Return [X, Y] of the center of cell containing provided text 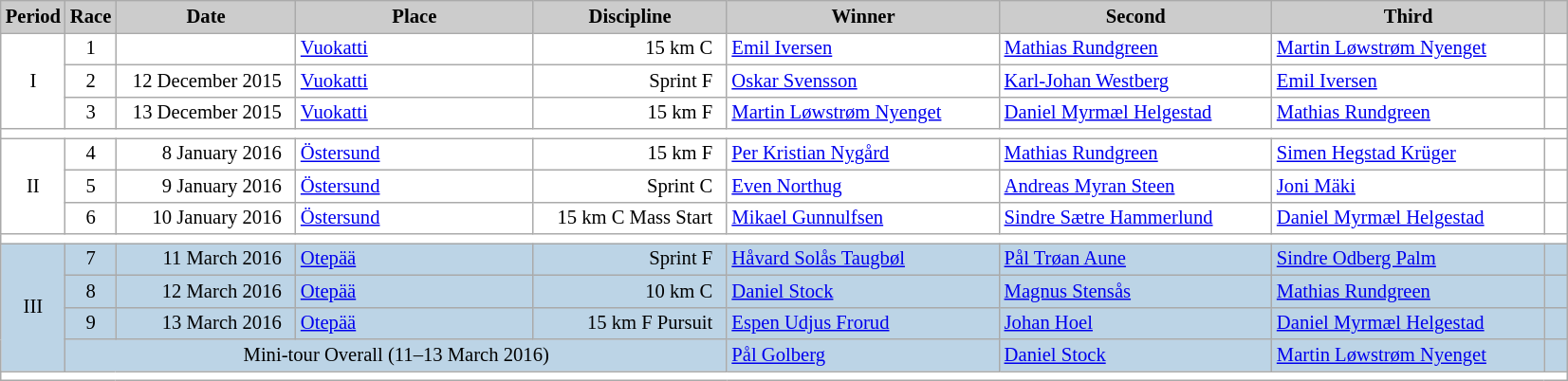
Pål Trøan Aune [1136, 259]
Second [1136, 16]
Even Northug [863, 186]
Place [415, 16]
III [33, 307]
Magnus Stensås [1136, 291]
Discipline [630, 16]
3 [91, 113]
8 January 2016 [206, 154]
13 December 2015 [206, 113]
8 [91, 291]
Per Kristian Nygård [863, 154]
Sindre Odberg Palm [1408, 259]
Karl-Johan Westberg [1136, 81]
4 [91, 154]
Mikael Gunnulfsen [863, 218]
Winner [863, 16]
9 [91, 323]
2 [91, 81]
Håvard Solås Taugbøl [863, 259]
I [33, 80]
Espen Udjus Frorud [863, 323]
12 March 2016 [206, 291]
6 [91, 218]
Pål Golberg [863, 355]
Period [33, 16]
Sprint C [630, 186]
Date [206, 16]
5 [91, 186]
Simen Hegstad Krüger [1408, 154]
10 km C [630, 291]
10 January 2016 [206, 218]
1 [91, 48]
Johan Hoel [1136, 323]
Mini-tour Overall (11–13 March 2016) [397, 355]
Oskar Svensson [863, 81]
Andreas Myran Steen [1136, 186]
11 March 2016 [206, 259]
9 January 2016 [206, 186]
II [33, 186]
13 March 2016 [206, 323]
12 December 2015 [206, 81]
Third [1408, 16]
15 km C Mass Start [630, 218]
15 km C [630, 48]
Sindre Sætre Hammerlund [1136, 218]
Joni Mäki [1408, 186]
Race [91, 16]
7 [91, 259]
15 km F Pursuit [630, 323]
